Determine the [x, y] coordinate at the center of the cell enclosing the given text.  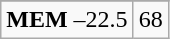
68 [150, 20]
MEM –22.5 [67, 20]
